Find where the given text appears and provide that cell's center as (x, y) coordinate. 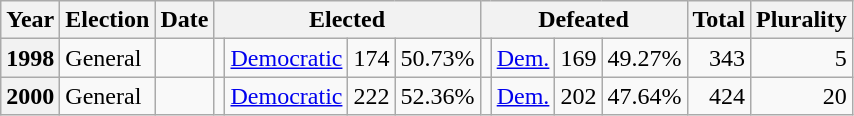
47.64% (644, 96)
Total (719, 20)
Elected (347, 20)
169 (578, 58)
424 (719, 96)
222 (372, 96)
2000 (30, 96)
20 (802, 96)
Year (30, 20)
Defeated (584, 20)
49.27% (644, 58)
Date (184, 20)
202 (578, 96)
5 (802, 58)
Plurality (802, 20)
174 (372, 58)
343 (719, 58)
50.73% (438, 58)
Election (108, 20)
1998 (30, 58)
52.36% (438, 96)
